Output the [x, y] coordinate of the center of the cell containing the given text.  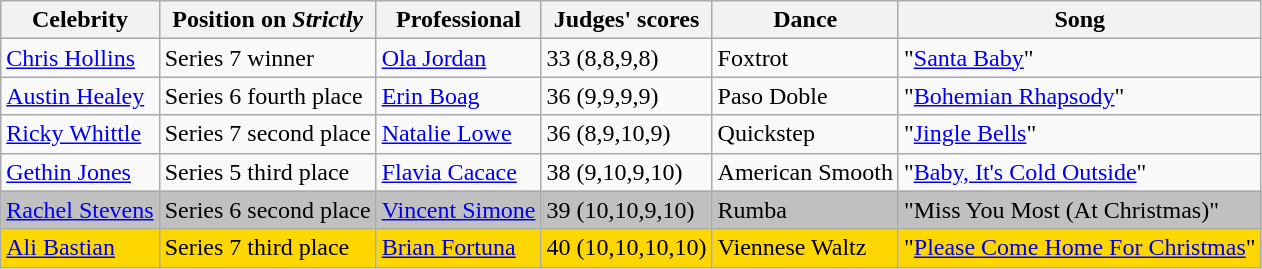
"Bohemian Rhapsody" [1080, 96]
39 (10,10,9,10) [626, 210]
Ola Jordan [458, 58]
Judges' scores [626, 20]
Ricky Whittle [80, 134]
"Jingle Bells" [1080, 134]
Brian Fortuna [458, 248]
Viennese Waltz [805, 248]
Ali Bastian [80, 248]
Quickstep [805, 134]
"Miss You Most (At Christmas)" [1080, 210]
Celebrity [80, 20]
Dance [805, 20]
"Santa Baby" [1080, 58]
American Smooth [805, 172]
40 (10,10,10,10) [626, 248]
Vincent Simone [458, 210]
Rumba [805, 210]
Flavia Cacace [458, 172]
Natalie Lowe [458, 134]
Series 6 second place [268, 210]
Position on Strictly [268, 20]
36 (8,9,10,9) [626, 134]
Chris Hollins [80, 58]
"Baby, It's Cold Outside" [1080, 172]
Foxtrot [805, 58]
Erin Boag [458, 96]
Series 7 third place [268, 248]
Series 7 second place [268, 134]
Song [1080, 20]
Professional [458, 20]
38 (9,10,9,10) [626, 172]
Paso Doble [805, 96]
Series 5 third place [268, 172]
Rachel Stevens [80, 210]
"Please Come Home For Christmas" [1080, 248]
Series 7 winner [268, 58]
Gethin Jones [80, 172]
36 (9,9,9,9) [626, 96]
33 (8,8,9,8) [626, 58]
Austin Healey [80, 96]
Series 6 fourth place [268, 96]
